Capture the cell that displays the provided text and extract its (X, Y) central coordinate. 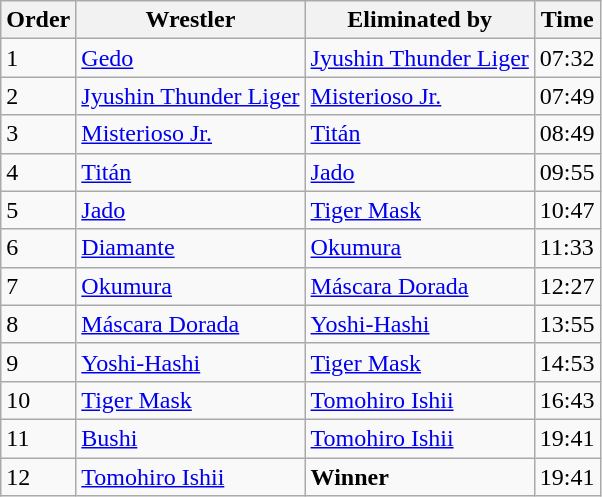
10:47 (567, 210)
6 (38, 248)
08:49 (567, 134)
Time (567, 20)
3 (38, 134)
Winner (420, 477)
Diamante (190, 248)
9 (38, 362)
2 (38, 96)
12:27 (567, 286)
12 (38, 477)
13:55 (567, 324)
4 (38, 172)
14:53 (567, 362)
16:43 (567, 400)
07:49 (567, 96)
11 (38, 438)
07:32 (567, 58)
Order (38, 20)
11:33 (567, 248)
8 (38, 324)
Gedo (190, 58)
7 (38, 286)
10 (38, 400)
Wrestler (190, 20)
5 (38, 210)
Bushi (190, 438)
Eliminated by (420, 20)
1 (38, 58)
09:55 (567, 172)
